Find where the given text appears and provide that cell's center as (x, y) coordinate. 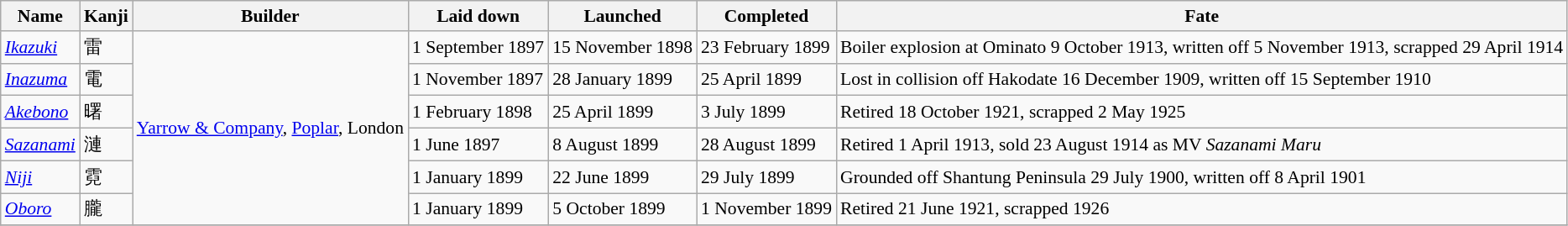
Retired 21 June 1921, scrapped 1926 (1202, 210)
Sazanami (40, 145)
Name (40, 16)
曙 (106, 113)
Inazuma (40, 79)
Yarrow & Company, Poplar, London (270, 129)
1 November 1899 (766, 210)
23 February 1899 (766, 47)
霓 (106, 176)
Completed (766, 16)
8 August 1899 (623, 145)
朧 (106, 210)
1 November 1897 (478, 79)
Oboro (40, 210)
Ikazuki (40, 47)
雷 (106, 47)
3 July 1899 (766, 113)
電 (106, 79)
Boiler explosion at Ominato 9 October 1913, written off 5 November 1913, scrapped 29 April 1914 (1202, 47)
Niji (40, 176)
漣 (106, 145)
1 September 1897 (478, 47)
Retired 1 April 1913, sold 23 August 1914 as MV Sazanami Maru (1202, 145)
28 January 1899 (623, 79)
Laid down (478, 16)
1 June 1897 (478, 145)
Fate (1202, 16)
Akebono (40, 113)
15 November 1898 (623, 47)
Grounded off Shantung Peninsula 29 July 1900, written off 8 April 1901 (1202, 176)
29 July 1899 (766, 176)
5 October 1899 (623, 210)
Launched (623, 16)
Lost in collision off Hakodate 16 December 1909, written off 15 September 1910 (1202, 79)
1 February 1898 (478, 113)
Kanji (106, 16)
28 August 1899 (766, 145)
22 June 1899 (623, 176)
Builder (270, 16)
Retired 18 October 1921, scrapped 2 May 1925 (1202, 113)
